Identify which cell holds the provided text, then report its (x, y) central coordinate. 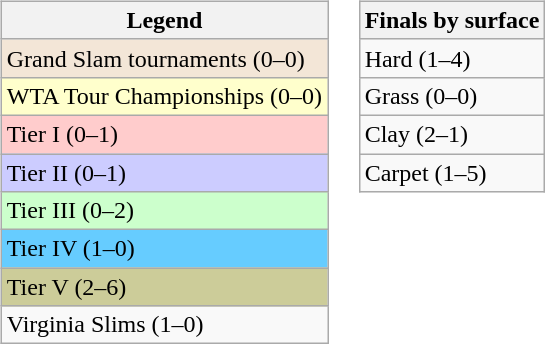
Legend (164, 20)
Virginia Slims (1–0) (164, 325)
Tier II (0–1) (164, 173)
Grand Slam tournaments (0–0) (164, 58)
Carpet (1–5) (452, 173)
Tier V (2–6) (164, 287)
Tier III (0–2) (164, 211)
Grass (0–0) (452, 96)
Hard (1–4) (452, 58)
Tier IV (1–0) (164, 249)
WTA Tour Championships (0–0) (164, 96)
Clay (2–1) (452, 134)
Finals by surface (452, 20)
Tier I (0–1) (164, 134)
